Find where the given text appears and provide that cell's center as [x, y] coordinate. 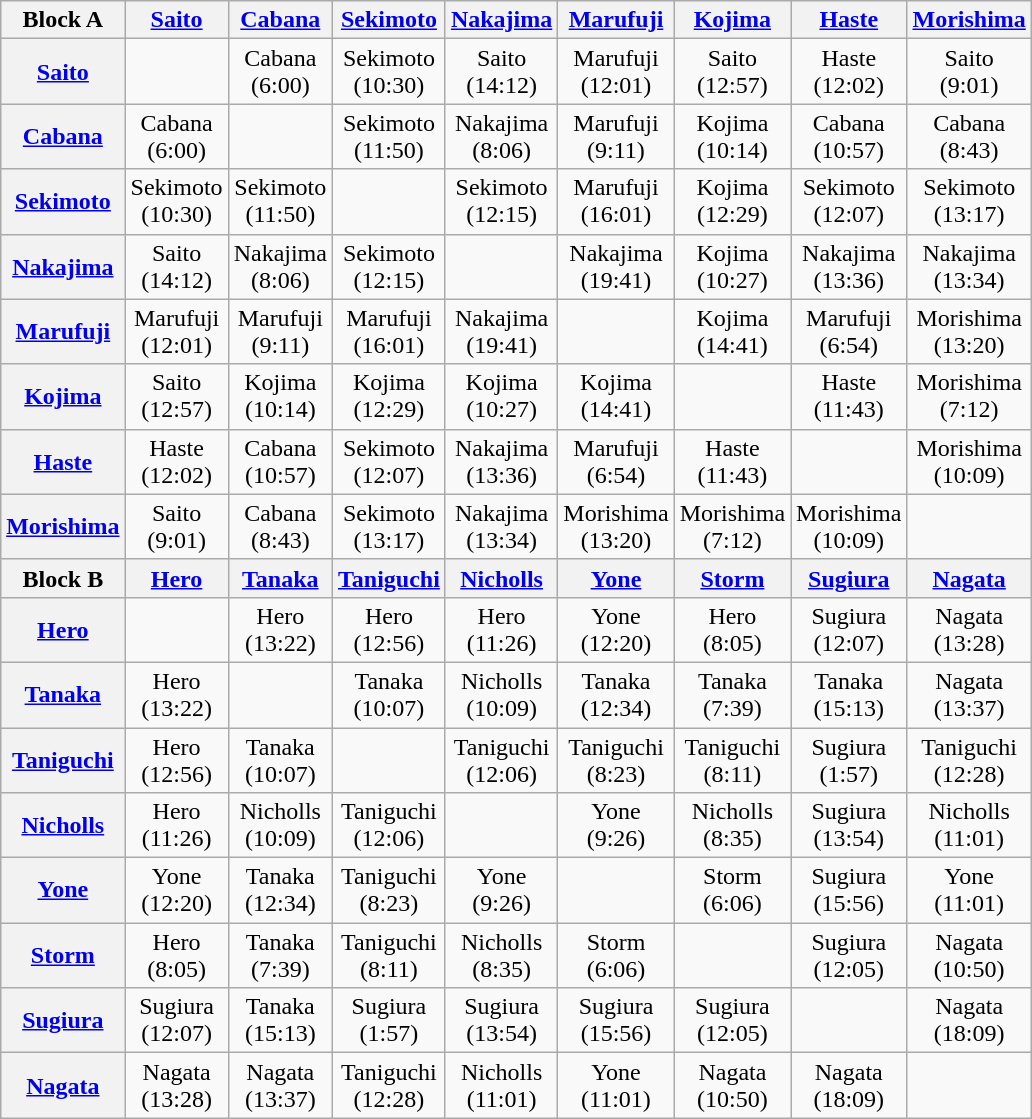
Block B [63, 578]
Block A [63, 20]
